Return the [x, y] coordinate for the center point of the cell that contains the specified text.  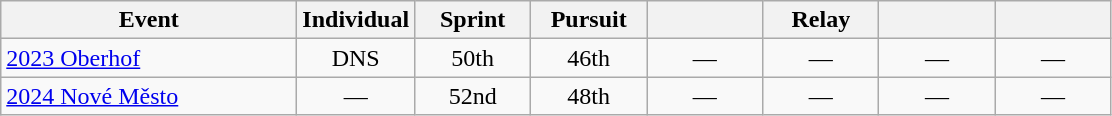
Pursuit [589, 20]
48th [589, 96]
Relay [821, 20]
2023 Oberhof [149, 58]
Sprint [473, 20]
Individual [356, 20]
52nd [473, 96]
50th [473, 58]
2024 Nové Město [149, 96]
Event [149, 20]
DNS [356, 58]
46th [589, 58]
